Identify which cell holds the provided text, then report its [x, y] central coordinate. 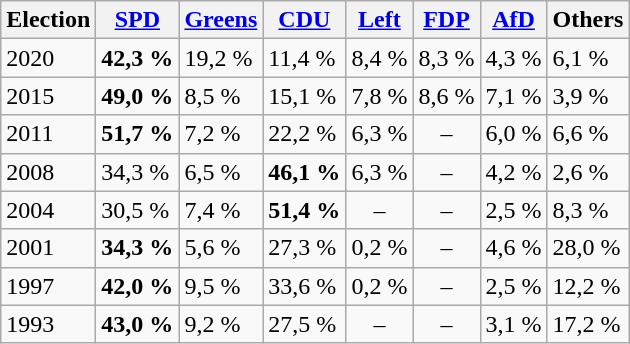
SPD [138, 20]
Greens [221, 20]
Left [380, 20]
AfD [514, 20]
30,5 % [138, 210]
6,0 % [514, 134]
27,3 % [304, 248]
4,2 % [514, 172]
7,8 % [380, 96]
27,5 % [304, 324]
2020 [48, 58]
2011 [48, 134]
15,1 % [304, 96]
49,0 % [138, 96]
7,4 % [221, 210]
42,3 % [138, 58]
8,6 % [446, 96]
Election [48, 20]
8,5 % [221, 96]
7,2 % [221, 134]
6,1 % [588, 58]
8,4 % [380, 58]
6,6 % [588, 134]
5,6 % [221, 248]
46,1 % [304, 172]
3,1 % [514, 324]
9,2 % [221, 324]
22,2 % [304, 134]
51,4 % [304, 210]
4,6 % [514, 248]
19,2 % [221, 58]
7,1 % [514, 96]
CDU [304, 20]
Others [588, 20]
17,2 % [588, 324]
3,9 % [588, 96]
42,0 % [138, 286]
2015 [48, 96]
2,6 % [588, 172]
51,7 % [138, 134]
6,5 % [221, 172]
1993 [48, 324]
9,5 % [221, 286]
11,4 % [304, 58]
1997 [48, 286]
2004 [48, 210]
4,3 % [514, 58]
43,0 % [138, 324]
2001 [48, 248]
12,2 % [588, 286]
FDP [446, 20]
28,0 % [588, 248]
2008 [48, 172]
33,6 % [304, 286]
